Extract the (x, y) coordinate from the center of the cell holding the provided text.  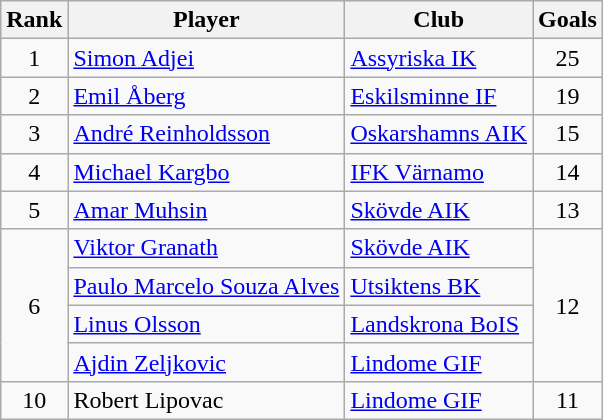
Eskilsminne IF (439, 96)
Michael Kargbo (206, 172)
Landskrona BoIS (439, 324)
Utsiktens BK (439, 286)
13 (568, 210)
Amar Muhsin (206, 210)
Ajdin Zeljkovic (206, 362)
2 (34, 96)
Goals (568, 20)
12 (568, 305)
IFK Värnamo (439, 172)
11 (568, 400)
Assyriska IK (439, 58)
3 (34, 134)
25 (568, 58)
6 (34, 305)
Viktor Granath (206, 248)
Player (206, 20)
Oskarshamns AIK (439, 134)
Linus Olsson (206, 324)
Paulo Marcelo Souza Alves (206, 286)
15 (568, 134)
Simon Adjei (206, 58)
Robert Lipovac (206, 400)
1 (34, 58)
Club (439, 20)
19 (568, 96)
10 (34, 400)
5 (34, 210)
Rank (34, 20)
Emil Åberg (206, 96)
4 (34, 172)
André Reinholdsson (206, 134)
14 (568, 172)
